Scan for the cell matching the given text and deliver its [x, y] coordinate at center. 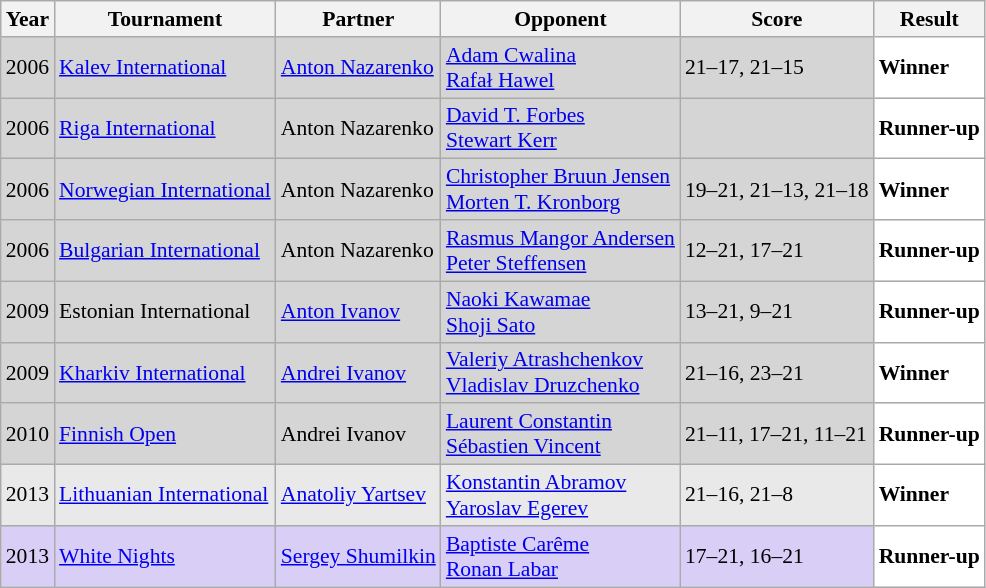
Christopher Bruun Jensen Morten T. Kronborg [560, 190]
Tournament [165, 19]
19–21, 21–13, 21–18 [777, 190]
Finnish Open [165, 434]
Konstantin Abramov Yaroslav Egerev [560, 496]
Norwegian International [165, 190]
12–21, 17–21 [777, 250]
Opponent [560, 19]
21–17, 21–15 [777, 68]
2010 [28, 434]
17–21, 16–21 [777, 556]
21–11, 17–21, 11–21 [777, 434]
Year [28, 19]
Riga International [165, 128]
Kharkiv International [165, 372]
Kalev International [165, 68]
Score [777, 19]
Valeriy Atrashchenkov Vladislav Druzchenko [560, 372]
Anatoliy Yartsev [358, 496]
Adam Cwalina Rafał Hawel [560, 68]
13–21, 9–21 [777, 312]
Partner [358, 19]
Result [930, 19]
Sergey Shumilkin [358, 556]
Bulgarian International [165, 250]
Lithuanian International [165, 496]
Anton Ivanov [358, 312]
Estonian International [165, 312]
Naoki Kawamae Shoji Sato [560, 312]
David T. Forbes Stewart Kerr [560, 128]
21–16, 23–21 [777, 372]
Baptiste Carême Ronan Labar [560, 556]
Laurent Constantin Sébastien Vincent [560, 434]
Rasmus Mangor Andersen Peter Steffensen [560, 250]
21–16, 21–8 [777, 496]
White Nights [165, 556]
